Provide the (x, y) coordinate of the cell's center where the given text is located.  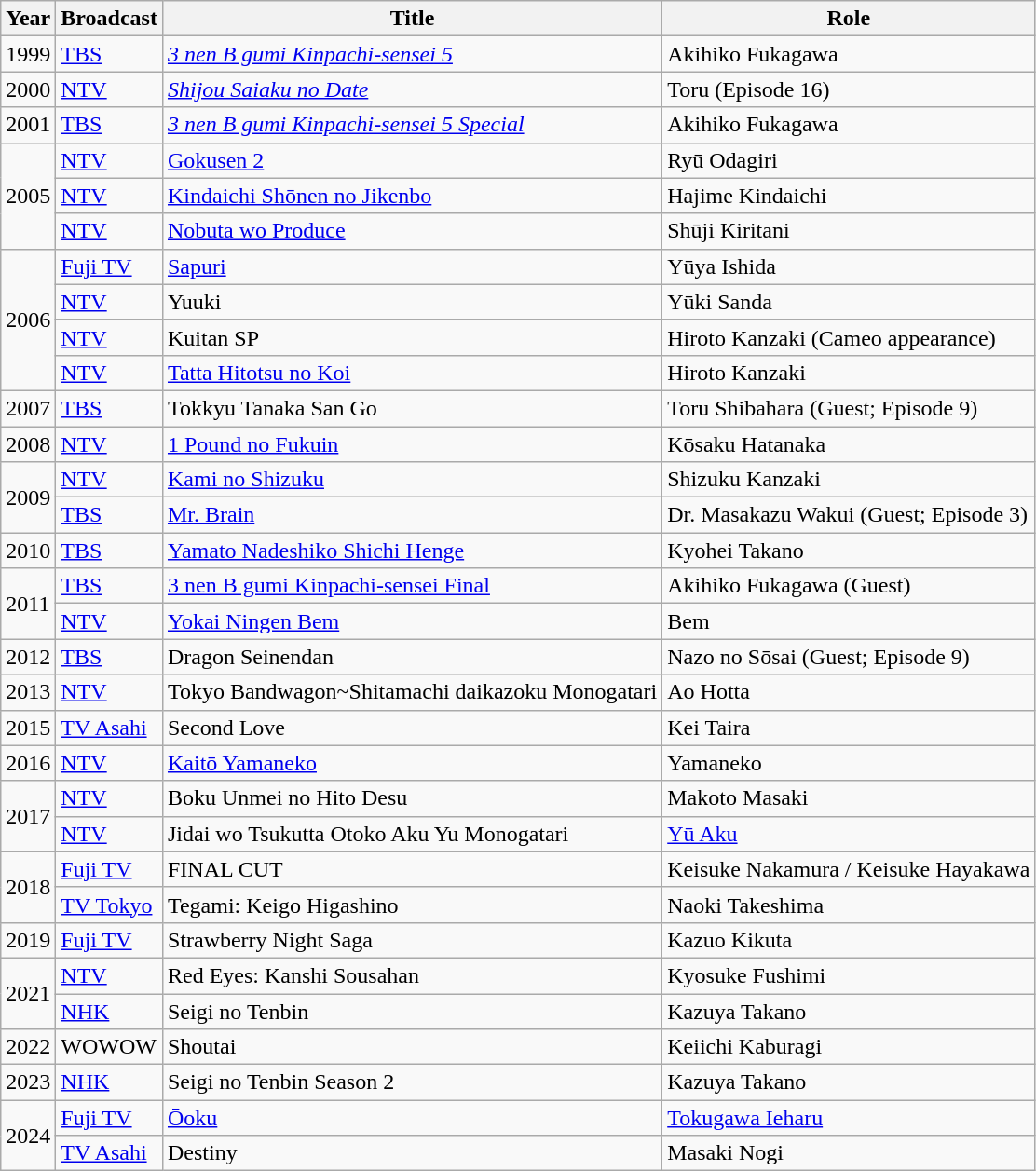
Title (412, 19)
Red Eyes: Kanshi Sousahan (412, 975)
Kuitan SP (412, 337)
2016 (28, 763)
3 nen B gumi Kinpachi-sensei 5 (412, 54)
Mr. Brain (412, 515)
Kazuo Kikuta (849, 940)
2009 (28, 497)
Boku Unmei no Hito Desu (412, 798)
Role (849, 19)
Hiroto Kanzaki (Cameo appearance) (849, 337)
Yuuki (412, 302)
Keisuke Nakamura / Keisuke Hayakawa (849, 869)
Strawberry Night Saga (412, 940)
1999 (28, 54)
Kindaichi Shōnen no Jikenbo (412, 196)
2000 (28, 89)
3 nen B gumi Kinpachi-sensei Final (412, 586)
Kyosuke Fushimi (849, 975)
Yūya Ishida (849, 266)
Year (28, 19)
2018 (28, 887)
3 nen B gumi Kinpachi-sensei 5 Special (412, 125)
2021 (28, 993)
2023 (28, 1082)
2005 (28, 196)
Tatta Hitotsu no Koi (412, 373)
WOWOW (110, 1047)
Shoutai (412, 1047)
2015 (28, 728)
Yokai Ningen Bem (412, 621)
Keiichi Kaburagi (849, 1047)
Yū Aku (849, 834)
Destiny (412, 1153)
Kami no Shizuku (412, 480)
Broadcast (110, 19)
Second Love (412, 728)
2010 (28, 551)
Hiroto Kanzaki (849, 373)
Tokyo Bandwagon~Shitamachi daikazoku Monogatari (412, 692)
Yamaneko (849, 763)
Yūki Sanda (849, 302)
Dragon Seinendan (412, 657)
Jidai wo Tsukutta Otoko Aku Yu Monogatari (412, 834)
2024 (28, 1136)
Dr. Masakazu Wakui (Guest; Episode 3) (849, 515)
Ryū Odagiri (849, 160)
2001 (28, 125)
Ao Hotta (849, 692)
Kaitō Yamaneko (412, 763)
Shūji Kiritani (849, 231)
Nazo no Sōsai (Guest; Episode 9) (849, 657)
Seigi no Tenbin (412, 1011)
Bem (849, 621)
Kei Taira (849, 728)
Ōoku (412, 1118)
TV Tokyo (110, 905)
Gokusen 2 (412, 160)
Hajime Kindaichi (849, 196)
Masaki Nogi (849, 1153)
Toru (Episode 16) (849, 89)
1 Pound no Fukuin (412, 444)
Akihiko Fukagawa (Guest) (849, 586)
Kōsaku Hatanaka (849, 444)
Kyohei Takano (849, 551)
2013 (28, 692)
Toru Shibahara (Guest; Episode 9) (849, 408)
2006 (28, 320)
2022 (28, 1047)
Shizuku Kanzaki (849, 480)
2019 (28, 940)
2007 (28, 408)
Makoto Masaki (849, 798)
Seigi no Tenbin Season 2 (412, 1082)
Sapuri (412, 266)
Tokkyu Tanaka San Go (412, 408)
2012 (28, 657)
Yamato Nadeshiko Shichi Henge (412, 551)
Nobuta wo Produce (412, 231)
2017 (28, 816)
Naoki Takeshima (849, 905)
2011 (28, 604)
2008 (28, 444)
Tegami: Keigo Higashino (412, 905)
Tokugawa Ieharu (849, 1118)
Shijou Saiaku no Date (412, 89)
FINAL CUT (412, 869)
